For the text-containing cell, return its midpoint in (X, Y) coordinate format. 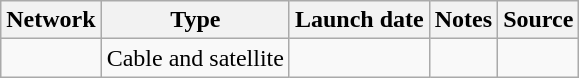
Cable and satellite (195, 58)
Source (538, 20)
Type (195, 20)
Network (51, 20)
Launch date (359, 20)
Notes (463, 20)
